From the cell containing the given text, extract its center point as (x, y) coordinate. 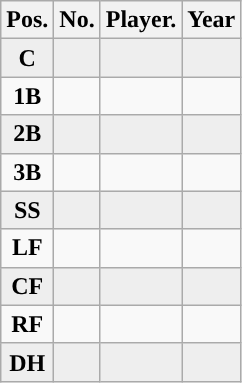
CF (28, 286)
Player. (140, 20)
2B (28, 134)
Year (212, 20)
1B (28, 96)
SS (28, 210)
C (28, 58)
RF (28, 324)
No. (77, 20)
3B (28, 172)
Pos. (28, 20)
LF (28, 248)
DH (28, 362)
